Determine the [X, Y] coordinate at the center of the cell enclosing the given text.  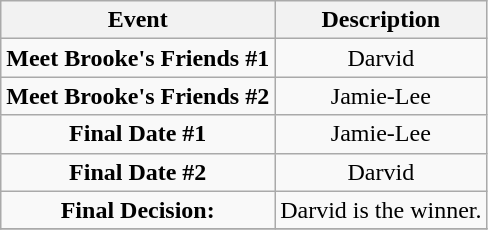
Meet Brooke's Friends #1 [138, 58]
Description [381, 20]
Event [138, 20]
Final Decision: [138, 210]
Final Date #2 [138, 172]
Meet Brooke's Friends #2 [138, 96]
Final Date #1 [138, 134]
Darvid is the winner. [381, 210]
